Search for the cell housing the specified text and yield its [x, y] center coordinate. 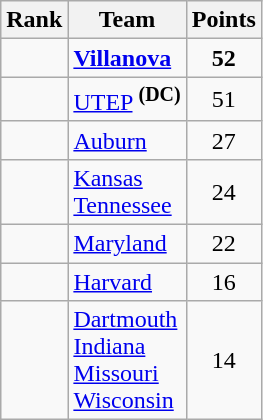
Harvard [127, 282]
24 [224, 192]
51 [224, 100]
Team [127, 20]
Rank [34, 20]
Villanova [127, 58]
Points [224, 20]
Auburn [127, 140]
DartmouthIndianaMissouriWisconsin [127, 360]
UTEP (DC) [127, 100]
16 [224, 282]
14 [224, 360]
KansasTennessee [127, 192]
52 [224, 58]
22 [224, 244]
27 [224, 140]
Maryland [127, 244]
